Capture the cell that displays the provided text and extract its (X, Y) central coordinate. 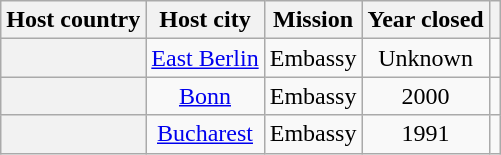
Bonn (205, 96)
Year closed (426, 20)
Unknown (426, 58)
Mission (313, 20)
Host city (205, 20)
Bucharest (205, 134)
2000 (426, 96)
Host country (74, 20)
1991 (426, 134)
East Berlin (205, 58)
